Identify which cell holds the provided text, then report its (X, Y) central coordinate. 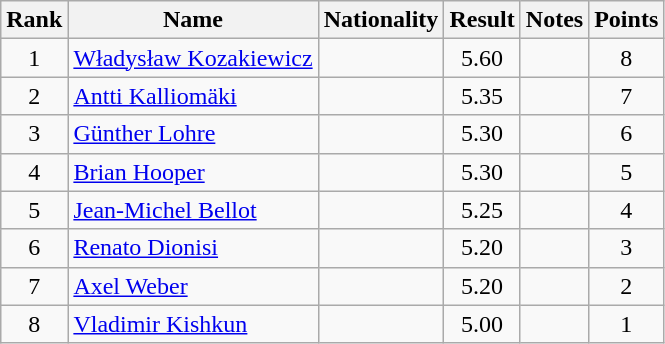
Günther Lohre (193, 134)
Antti Kalliomäki (193, 96)
Points (626, 20)
5.00 (482, 324)
Notes (554, 20)
Nationality (381, 20)
Name (193, 20)
Renato Dionisi (193, 248)
Władysław Kozakiewicz (193, 58)
Axel Weber (193, 286)
5.60 (482, 58)
Rank (34, 20)
Vladimir Kishkun (193, 324)
Jean-Michel Bellot (193, 210)
5.35 (482, 96)
Brian Hooper (193, 172)
5.25 (482, 210)
Result (482, 20)
